For the text-containing cell, return its midpoint in [x, y] coordinate format. 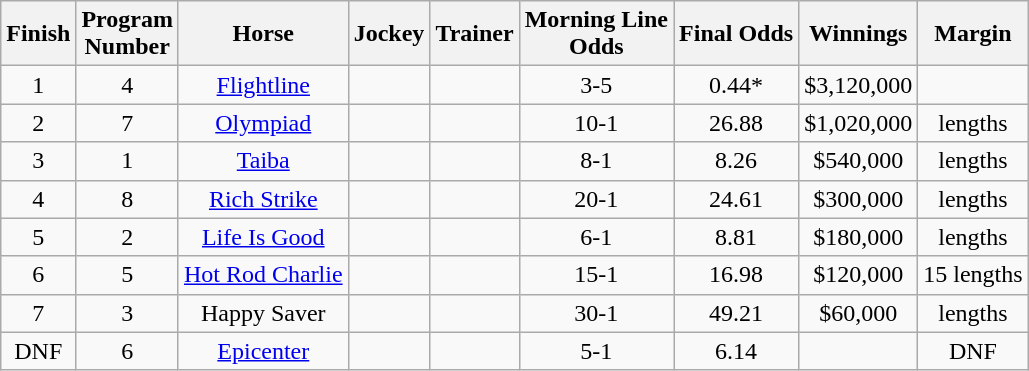
Final Odds [736, 34]
15 lengths [973, 275]
Happy Saver [263, 313]
Life Is Good [263, 237]
16.98 [736, 275]
6.14 [736, 351]
Finish [38, 34]
15-1 [596, 275]
Morning LineOdds [596, 34]
Flightline [263, 85]
$1,020,000 [858, 123]
ProgramNumber [128, 34]
Margin [973, 34]
8.81 [736, 237]
$3,120,000 [858, 85]
49.21 [736, 313]
Epicenter [263, 351]
5-1 [596, 351]
Trainer [474, 34]
Taiba [263, 161]
$120,000 [858, 275]
8.26 [736, 161]
6-1 [596, 237]
$60,000 [858, 313]
Olympiad [263, 123]
8-1 [596, 161]
$300,000 [858, 199]
26.88 [736, 123]
3-5 [596, 85]
Horse [263, 34]
Winnings [858, 34]
Jockey [389, 34]
Hot Rod Charlie [263, 275]
8 [128, 199]
Rich Strike [263, 199]
$540,000 [858, 161]
20-1 [596, 199]
10-1 [596, 123]
0.44* [736, 85]
30-1 [596, 313]
24.61 [736, 199]
$180,000 [858, 237]
